Search for the cell housing the specified text and yield its [x, y] center coordinate. 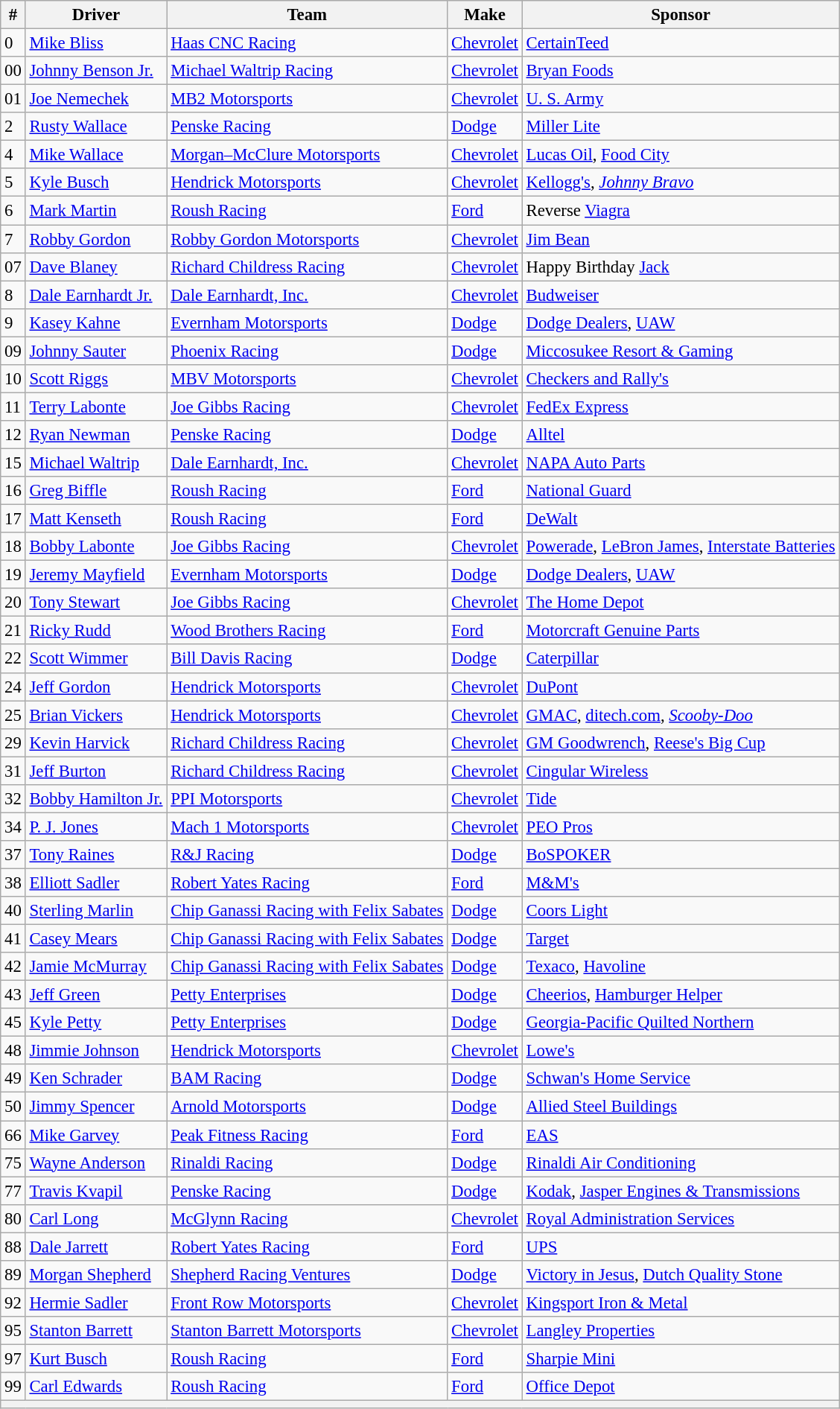
Scott Wimmer [96, 659]
Langley Properties [681, 1331]
Lucas Oil, Food City [681, 155]
McGlynn Racing [307, 1218]
Reverse Viagra [681, 211]
09 [13, 351]
Kyle Busch [96, 182]
16 [13, 491]
97 [13, 1358]
Wayne Anderson [96, 1162]
Stanton Barrett Motorsports [307, 1331]
15 [13, 462]
UPS [681, 1247]
MB2 Motorsports [307, 99]
U. S. Army [681, 99]
Stanton Barrett [96, 1331]
18 [13, 547]
Carl Long [96, 1218]
31 [13, 771]
Mike Bliss [96, 43]
48 [13, 1051]
24 [13, 687]
42 [13, 967]
Happy Birthday Jack [681, 267]
GMAC, ditech.com, Scooby-Doo [681, 715]
Dave Blaney [96, 267]
17 [13, 519]
Brian Vickers [96, 715]
66 [13, 1135]
FedEx Express [681, 407]
22 [13, 659]
5 [13, 182]
43 [13, 995]
34 [13, 827]
10 [13, 379]
Elliott Sadler [96, 882]
Cheerios, Hamburger Helper [681, 995]
BoSPOKER [681, 855]
99 [13, 1387]
29 [13, 742]
9 [13, 322]
Kasey Kahne [96, 322]
6 [13, 211]
Robby Gordon Motorsports [307, 239]
Jeff Green [96, 995]
8 [13, 295]
Texaco, Havoline [681, 967]
Front Row Motorsports [307, 1303]
R&J Racing [307, 855]
Scott Riggs [96, 379]
Ricky Rudd [96, 631]
Kyle Petty [96, 1022]
Johnny Benson Jr. [96, 71]
Michael Waltrip Racing [307, 71]
Mach 1 Motorsports [307, 827]
Casey Mears [96, 939]
80 [13, 1218]
Tide [681, 799]
Dale Jarrett [96, 1247]
Rinaldi Air Conditioning [681, 1162]
Jeff Gordon [96, 687]
49 [13, 1079]
Powerade, LeBron James, Interstate Batteries [681, 547]
Kevin Harvick [96, 742]
Tony Stewart [96, 602]
Checkers and Rally's [681, 379]
Ryan Newman [96, 435]
Caterpillar [681, 659]
11 [13, 407]
41 [13, 939]
Travis Kvapil [96, 1191]
19 [13, 575]
Rusty Wallace [96, 127]
PPI Motorsports [307, 799]
Royal Administration Services [681, 1218]
Bryan Foods [681, 71]
P. J. Jones [96, 827]
40 [13, 911]
77 [13, 1191]
Jeff Burton [96, 771]
Joe Nemechek [96, 99]
4 [13, 155]
Allied Steel Buildings [681, 1107]
Office Depot [681, 1387]
Budweiser [681, 295]
Kingsport Iron & Metal [681, 1303]
Mike Garvey [96, 1135]
25 [13, 715]
Greg Biffle [96, 491]
Carl Edwards [96, 1387]
PEO Pros [681, 827]
7 [13, 239]
The Home Depot [681, 602]
Make [485, 15]
12 [13, 435]
DeWalt [681, 519]
Schwan's Home Service [681, 1079]
Michael Waltrip [96, 462]
Jimmie Johnson [96, 1051]
Miccosukee Resort & Gaming [681, 351]
95 [13, 1331]
Team [307, 15]
92 [13, 1303]
NAPA Auto Parts [681, 462]
Mike Wallace [96, 155]
Coors Light [681, 911]
01 [13, 99]
Kodak, Jasper Engines & Transmissions [681, 1191]
45 [13, 1022]
BAM Racing [307, 1079]
Matt Kenseth [96, 519]
National Guard [681, 491]
Tony Raines [96, 855]
07 [13, 267]
Morgan Shepherd [96, 1275]
Sharpie Mini [681, 1358]
Hermie Sadler [96, 1303]
Jeremy Mayfield [96, 575]
32 [13, 799]
Target [681, 939]
88 [13, 1247]
# [13, 15]
Dale Earnhardt Jr. [96, 295]
Cingular Wireless [681, 771]
Haas CNC Racing [307, 43]
Ken Schrader [96, 1079]
37 [13, 855]
Wood Brothers Racing [307, 631]
Shepherd Racing Ventures [307, 1275]
Terry Labonte [96, 407]
38 [13, 882]
Kurt Busch [96, 1358]
Georgia-Pacific Quilted Northern [681, 1022]
EAS [681, 1135]
Driver [96, 15]
00 [13, 71]
Lowe's [681, 1051]
DuPont [681, 687]
Sterling Marlin [96, 911]
Victory in Jesus, Dutch Quality Stone [681, 1275]
89 [13, 1275]
Jim Bean [681, 239]
CertainTeed [681, 43]
50 [13, 1107]
Robby Gordon [96, 239]
Miller Lite [681, 127]
0 [13, 43]
GM Goodwrench, Reese's Big Cup [681, 742]
Jimmy Spencer [96, 1107]
Mark Martin [96, 211]
Alltel [681, 435]
Bobby Labonte [96, 547]
21 [13, 631]
Phoenix Racing [307, 351]
Motorcraft Genuine Parts [681, 631]
Rinaldi Racing [307, 1162]
Sponsor [681, 15]
Peak Fitness Racing [307, 1135]
75 [13, 1162]
Kellogg's, Johnny Bravo [681, 182]
Morgan–McClure Motorsports [307, 155]
Johnny Sauter [96, 351]
Arnold Motorsports [307, 1107]
M&M's [681, 882]
20 [13, 602]
Bobby Hamilton Jr. [96, 799]
Bill Davis Racing [307, 659]
2 [13, 127]
MBV Motorsports [307, 379]
Jamie McMurray [96, 967]
